Capture the cell that displays the provided text and extract its [X, Y] central coordinate. 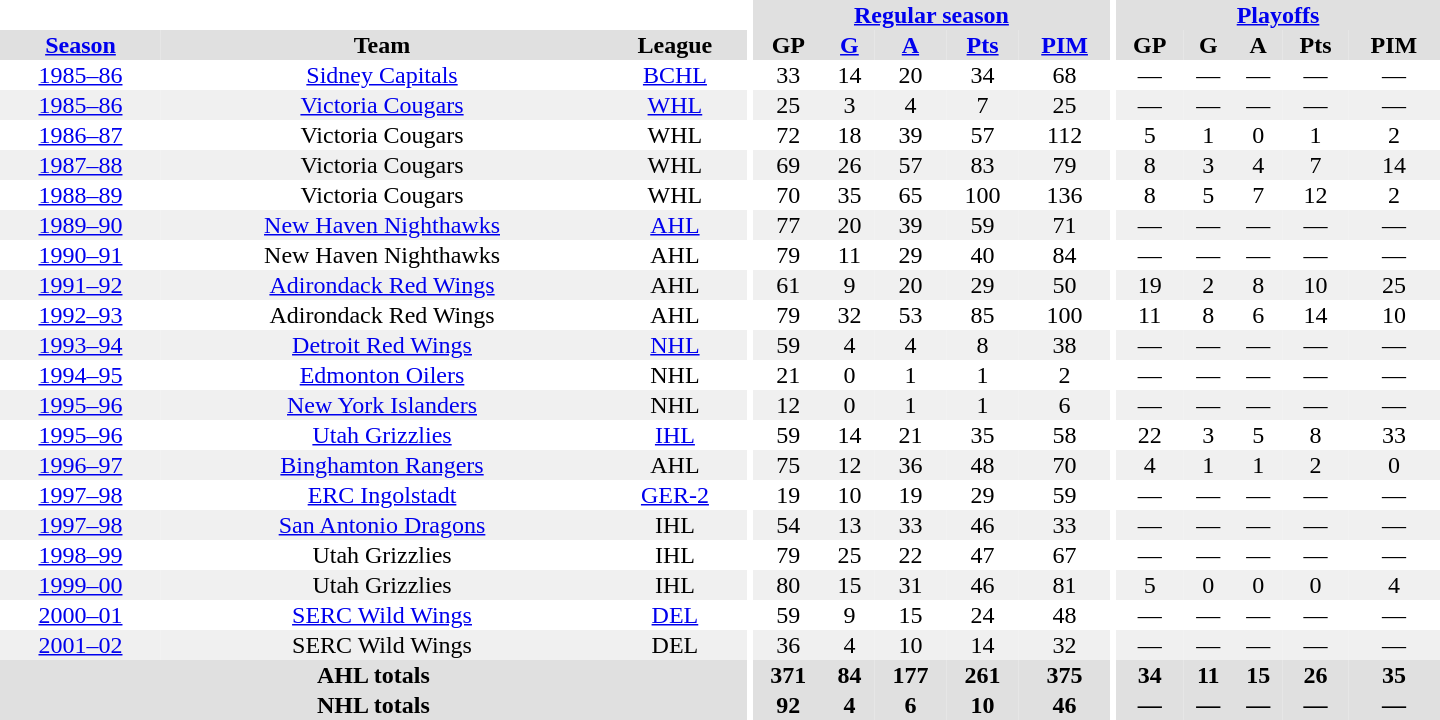
1994–95 [80, 375]
1987–88 [80, 165]
77 [788, 225]
1999–00 [80, 585]
1990–91 [80, 255]
75 [788, 465]
50 [1065, 285]
Binghamton Rangers [382, 465]
85 [983, 315]
81 [1065, 585]
1988–89 [80, 195]
31 [910, 585]
136 [1065, 195]
371 [788, 675]
Playoffs [1278, 15]
68 [1065, 75]
Edmonton Oilers [382, 375]
New York Islanders [382, 405]
1998–99 [80, 555]
2001–02 [80, 645]
Team [382, 45]
112 [1065, 135]
Sidney Capitals [382, 75]
67 [1065, 555]
GER-2 [675, 495]
Detroit Red Wings [382, 345]
1986–87 [80, 135]
54 [788, 525]
58 [1065, 435]
13 [849, 525]
24 [983, 615]
80 [788, 585]
1991–92 [80, 285]
1996–97 [80, 465]
177 [910, 675]
Season [80, 45]
72 [788, 135]
18 [849, 135]
1992–93 [80, 315]
38 [1065, 345]
69 [788, 165]
65 [910, 195]
ERC Ingolstadt [382, 495]
83 [983, 165]
NHL totals [374, 705]
71 [1065, 225]
47 [983, 555]
61 [788, 285]
BCHL [675, 75]
40 [983, 255]
2000–01 [80, 615]
AHL totals [374, 675]
375 [1065, 675]
Regular season [931, 15]
League [675, 45]
92 [788, 705]
1993–94 [80, 345]
1989–90 [80, 225]
San Antonio Dragons [382, 525]
53 [910, 315]
261 [983, 675]
